Find where the given text appears and provide that cell's center as (X, Y) coordinate. 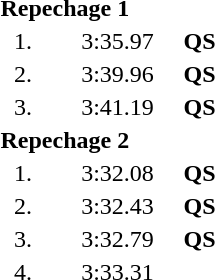
3:32.79 (118, 239)
3:39.96 (118, 74)
3:32.08 (118, 173)
3:32.43 (118, 206)
3:41.19 (118, 107)
3:35.97 (118, 41)
